Output the (x, y) coordinate of the center of the cell containing the given text.  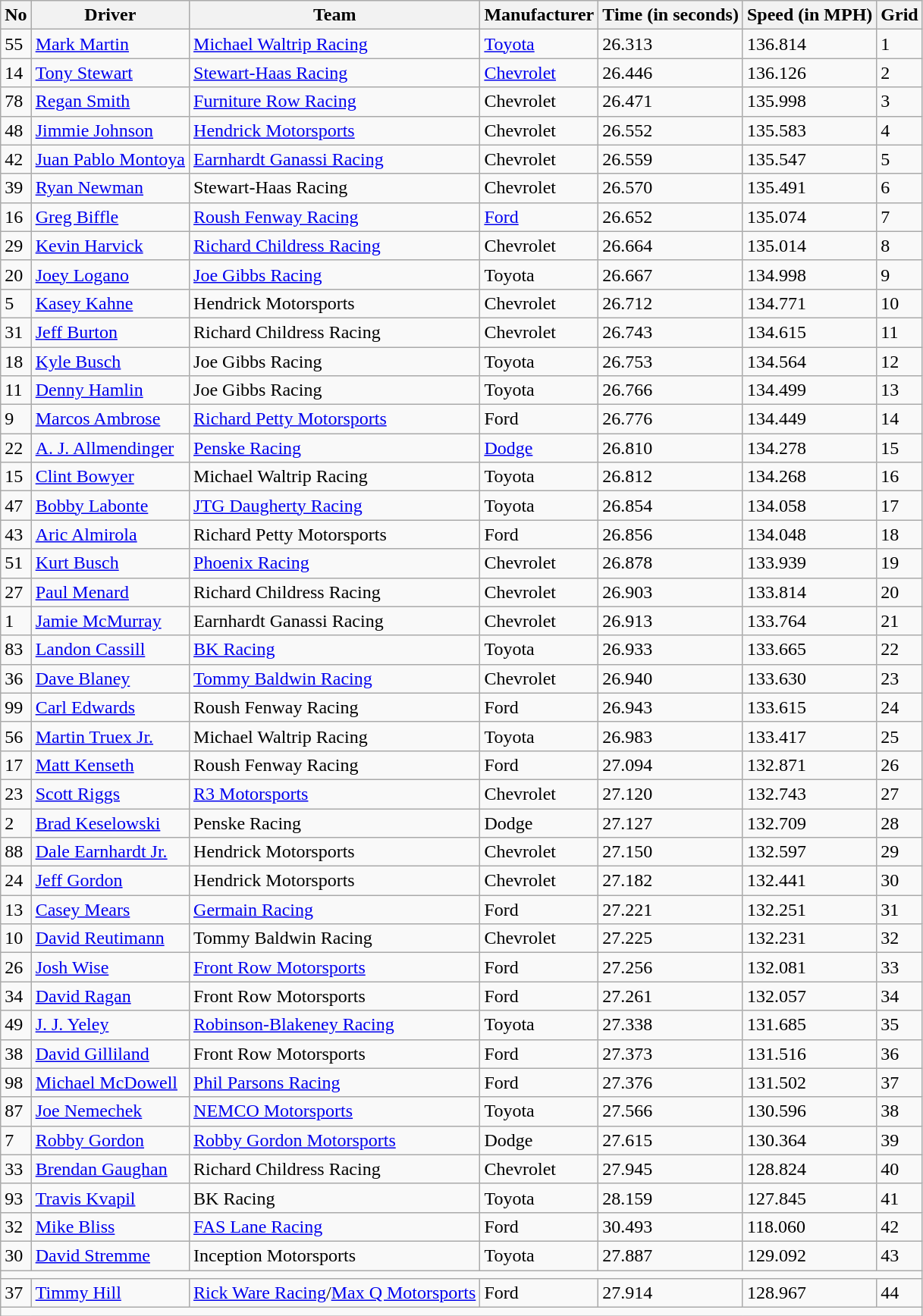
4 (899, 130)
Michael McDowell (110, 1083)
27.256 (670, 967)
NEMCO Motorsports (335, 1111)
129.092 (809, 1255)
Joe Nemechek (110, 1111)
26.856 (670, 534)
Brad Keselowski (110, 822)
134.771 (809, 303)
Kasey Kahne (110, 303)
133.814 (809, 592)
26.446 (670, 73)
136.814 (809, 44)
Inception Motorsports (335, 1255)
132.597 (809, 852)
26.903 (670, 592)
Casey Mears (110, 910)
87 (16, 1111)
135.547 (809, 159)
Regan Smith (110, 102)
Time (in seconds) (670, 15)
David Gilliland (110, 1054)
26.652 (670, 217)
132.709 (809, 822)
93 (16, 1198)
99 (16, 707)
26.559 (670, 159)
Rick Ware Racing/Max Q Motorsports (335, 1293)
Josh Wise (110, 967)
35 (899, 1025)
R3 Motorsports (335, 794)
133.417 (809, 736)
26.712 (670, 303)
127.845 (809, 1198)
J. J. Yeley (110, 1025)
26.570 (670, 188)
28 (899, 822)
Kurt Busch (110, 563)
44 (899, 1293)
135.491 (809, 188)
Landon Cassill (110, 650)
88 (16, 852)
26.812 (670, 477)
55 (16, 44)
26.913 (670, 621)
FAS Lane Racing (335, 1227)
Driver (110, 15)
30.493 (670, 1227)
Robinson-Blakeney Racing (335, 1025)
83 (16, 650)
131.516 (809, 1054)
27.221 (670, 910)
Robby Gordon Motorsports (335, 1140)
26.776 (670, 419)
132.081 (809, 967)
26.471 (670, 102)
132.871 (809, 765)
134.998 (809, 274)
Scott Riggs (110, 794)
26.664 (670, 246)
Team (335, 15)
135.998 (809, 102)
26.810 (670, 448)
19 (899, 563)
Martin Truex Jr. (110, 736)
8 (899, 246)
78 (16, 102)
26.983 (670, 736)
Jamie McMurray (110, 621)
3 (899, 102)
Ryan Newman (110, 188)
Marcos Ambrose (110, 419)
27.914 (670, 1293)
136.126 (809, 73)
26.878 (670, 563)
25 (899, 736)
132.251 (809, 910)
132.743 (809, 794)
134.058 (809, 506)
134.564 (809, 362)
134.499 (809, 390)
131.502 (809, 1083)
133.630 (809, 678)
133.764 (809, 621)
133.665 (809, 650)
27.225 (670, 938)
27.261 (670, 996)
40 (899, 1169)
26.943 (670, 707)
Speed (in MPH) (809, 15)
47 (16, 506)
49 (16, 1025)
130.364 (809, 1140)
Brendan Gaughan (110, 1169)
Juan Pablo Montoya (110, 159)
Grid (899, 15)
27.127 (670, 822)
27.615 (670, 1140)
Denny Hamlin (110, 390)
JTG Daugherty Racing (335, 506)
27.150 (670, 852)
David Stremme (110, 1255)
Matt Kenseth (110, 765)
26.743 (670, 332)
98 (16, 1083)
26.313 (670, 44)
134.268 (809, 477)
A. J. Allmendinger (110, 448)
132.057 (809, 996)
133.615 (809, 707)
Dale Earnhardt Jr. (110, 852)
135.583 (809, 130)
Jeff Burton (110, 332)
No (16, 15)
Jimmie Johnson (110, 130)
27.338 (670, 1025)
Paul Menard (110, 592)
27.373 (670, 1054)
135.014 (809, 246)
Dave Blaney (110, 678)
Aric Almirola (110, 534)
Kevin Harvick (110, 246)
51 (16, 563)
26.552 (670, 130)
134.278 (809, 448)
26.940 (670, 678)
Clint Bowyer (110, 477)
118.060 (809, 1227)
134.615 (809, 332)
26.933 (670, 650)
Carl Edwards (110, 707)
48 (16, 130)
27.945 (670, 1169)
27.182 (670, 881)
132.441 (809, 881)
41 (899, 1198)
26.766 (670, 390)
27.566 (670, 1111)
128.824 (809, 1169)
Manufacturer (539, 15)
Greg Biffle (110, 217)
132.231 (809, 938)
26.667 (670, 274)
130.596 (809, 1111)
26.854 (670, 506)
128.967 (809, 1293)
27.120 (670, 794)
Timmy Hill (110, 1293)
Phoenix Racing (335, 563)
Joey Logano (110, 274)
Mike Bliss (110, 1227)
56 (16, 736)
Mark Martin (110, 44)
27.094 (670, 765)
134.048 (809, 534)
135.074 (809, 217)
Phil Parsons Racing (335, 1083)
Travis Kvapil (110, 1198)
Germain Racing (335, 910)
6 (899, 188)
131.685 (809, 1025)
David Ragan (110, 996)
12 (899, 362)
Robby Gordon (110, 1140)
133.939 (809, 563)
21 (899, 621)
28.159 (670, 1198)
27.887 (670, 1255)
27.376 (670, 1083)
Tony Stewart (110, 73)
David Reutimann (110, 938)
Bobby Labonte (110, 506)
Jeff Gordon (110, 881)
Furniture Row Racing (335, 102)
134.449 (809, 419)
26.753 (670, 362)
Kyle Busch (110, 362)
